Provide the [X, Y] coordinate of the cell's center where the given text is located.  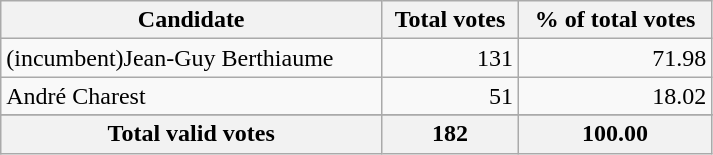
Candidate [192, 20]
71.98 [614, 58]
% of total votes [614, 20]
182 [450, 134]
(incumbent)Jean-Guy Berthiaume [192, 58]
51 [450, 96]
Total valid votes [192, 134]
100.00 [614, 134]
Total votes [450, 20]
131 [450, 58]
18.02 [614, 96]
André Charest [192, 96]
